Return the [X, Y] coordinate for the center point of the cell that contains the specified text.  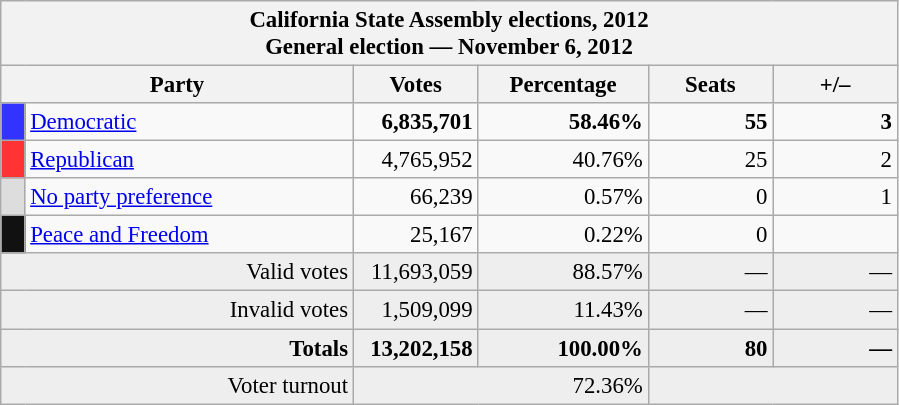
40.76% [563, 160]
6,835,701 [416, 122]
Voter turnout [178, 385]
4,765,952 [416, 160]
Peace and Freedom [189, 235]
Party [178, 85]
13,202,158 [416, 348]
Democratic [189, 122]
66,239 [416, 197]
Republican [189, 160]
88.57% [563, 273]
25 [710, 160]
Invalid votes [178, 310]
1 [836, 197]
58.46% [563, 122]
55 [710, 122]
Valid votes [178, 273]
80 [710, 348]
0.57% [563, 197]
Votes [416, 85]
11.43% [563, 310]
California State Assembly elections, 2012General election — November 6, 2012 [450, 34]
Percentage [563, 85]
11,693,059 [416, 273]
100.00% [563, 348]
25,167 [416, 235]
72.36% [500, 385]
3 [836, 122]
2 [836, 160]
Seats [710, 85]
0.22% [563, 235]
Totals [178, 348]
No party preference [189, 197]
1,509,099 [416, 310]
+/– [836, 85]
